Extract the (X, Y) coordinate from the center of the cell holding the provided text.  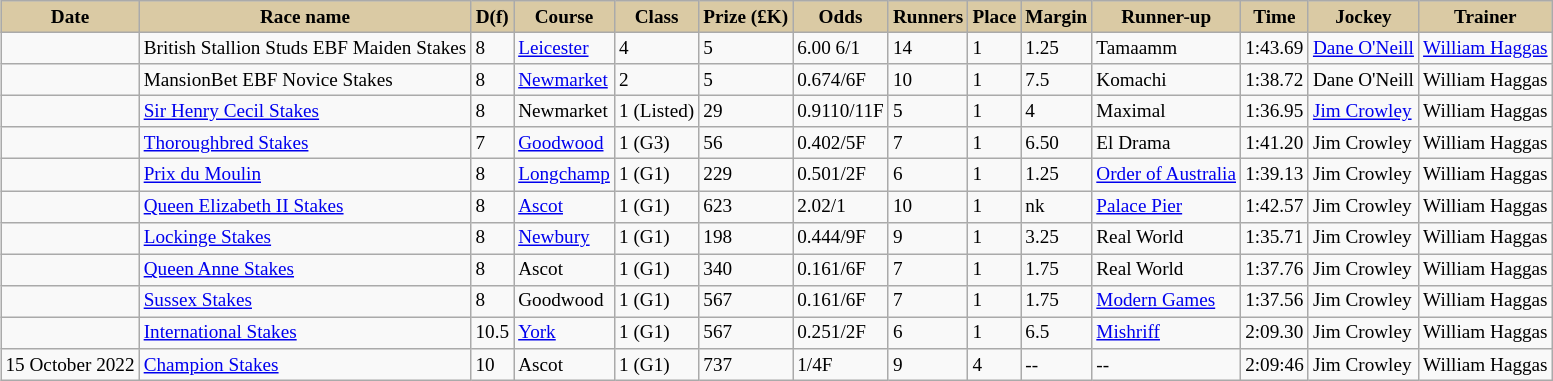
Sussex Stakes (305, 301)
1:42.57 (1275, 206)
6.00 6/1 (841, 48)
14 (928, 48)
15 October 2022 (70, 365)
1:41.20 (1275, 143)
0.251/2F (841, 333)
Course (564, 17)
Place (994, 17)
1:37.76 (1275, 270)
Champion Stakes (305, 365)
Date (70, 17)
Prize (£K) (746, 17)
D(f) (492, 17)
Komachi (1166, 80)
Mishriff (1166, 333)
MansionBet EBF Novice Stakes (305, 80)
1:38.72 (1275, 80)
737 (746, 365)
Runners (928, 17)
2.02/1 (841, 206)
198 (746, 238)
1:43.69 (1275, 48)
York (564, 333)
Thoroughbred Stakes (305, 143)
1:36.95 (1275, 111)
0.402/5F (841, 143)
International Stakes (305, 333)
7.5 (1056, 80)
Time (1275, 17)
British Stallion Studs EBF Maiden Stakes (305, 48)
3.25 (1056, 238)
Newbury (564, 238)
229 (746, 175)
Order of Australia (1166, 175)
Leicester (564, 48)
2 (656, 80)
Trainer (1486, 17)
0.9110/11F (841, 111)
29 (746, 111)
623 (746, 206)
340 (746, 270)
Sir Henry Cecil Stakes (305, 111)
Palace Pier (1166, 206)
Odds (841, 17)
Modern Games (1166, 301)
Queen Anne Stakes (305, 270)
Margin (1056, 17)
El Drama (1166, 143)
10.5 (492, 333)
Longchamp (564, 175)
nk (1056, 206)
Runner-up (1166, 17)
6.5 (1056, 333)
1:37.56 (1275, 301)
0.444/9F (841, 238)
1:35.71 (1275, 238)
0.674/6F (841, 80)
6.50 (1056, 143)
2:09:46 (1275, 365)
Class (656, 17)
Jockey (1363, 17)
1/4F (841, 365)
Maximal (1166, 111)
1 (Listed) (656, 111)
Tamaamm (1166, 48)
0.501/2F (841, 175)
Lockinge Stakes (305, 238)
2:09.30 (1275, 333)
56 (746, 143)
1 (G3) (656, 143)
Queen Elizabeth II Stakes (305, 206)
Race name (305, 17)
1:39.13 (1275, 175)
Prix du Moulin (305, 175)
